Find where the given text appears and provide that cell's center as [X, Y] coordinate. 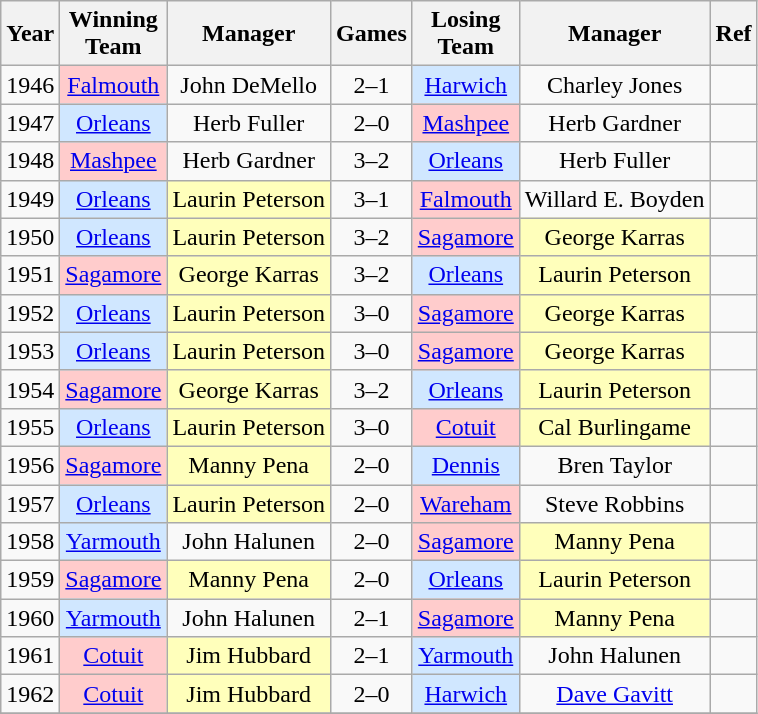
1952 [30, 313]
Dennis [466, 465]
1948 [30, 161]
1955 [30, 427]
Bren Taylor [614, 465]
1960 [30, 618]
Games [372, 34]
3–1 [372, 199]
1961 [30, 656]
Charley Jones [614, 85]
WinningTeam [114, 34]
1953 [30, 351]
1957 [30, 503]
1956 [30, 465]
Wareham [466, 503]
Steve Robbins [614, 503]
1949 [30, 199]
1950 [30, 237]
1962 [30, 694]
Dave Gavitt [614, 694]
1958 [30, 542]
Year [30, 34]
1947 [30, 123]
LosingTeam [466, 34]
John DeMello [249, 85]
1954 [30, 389]
1959 [30, 580]
1946 [30, 85]
1951 [30, 275]
Ref [734, 34]
Cal Burlingame [614, 427]
Willard E. Boyden [614, 199]
